Provide the (x, y) coordinate of the cell's center where the given text is located.  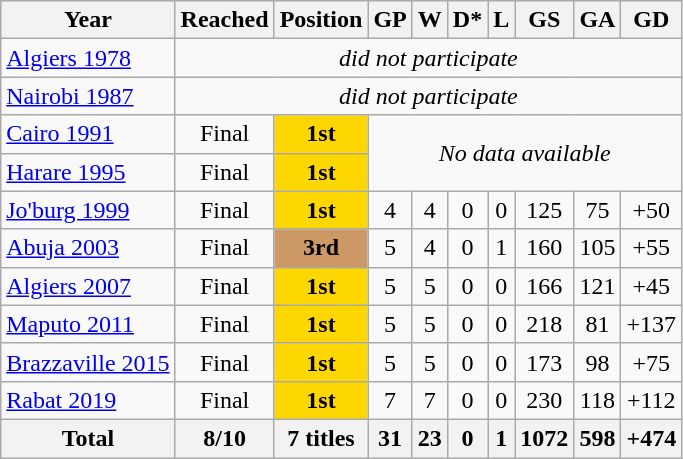
Jo'burg 1999 (88, 210)
Harare 1995 (88, 172)
+50 (652, 210)
Rabat 2019 (88, 400)
125 (544, 210)
230 (544, 400)
Nairobi 1987 (88, 96)
Cairo 1991 (88, 134)
Position (321, 20)
GP (390, 20)
+55 (652, 248)
75 (598, 210)
GS (544, 20)
GA (598, 20)
121 (598, 286)
Reached (224, 20)
8/10 (224, 438)
No data available (525, 153)
105 (598, 248)
218 (544, 324)
160 (544, 248)
3rd (321, 248)
173 (544, 362)
Total (88, 438)
+112 (652, 400)
Year (88, 20)
98 (598, 362)
598 (598, 438)
Algiers 2007 (88, 286)
+474 (652, 438)
7 titles (321, 438)
23 (430, 438)
+75 (652, 362)
31 (390, 438)
81 (598, 324)
118 (598, 400)
D* (467, 20)
L (502, 20)
1072 (544, 438)
Brazzaville 2015 (88, 362)
Algiers 1978 (88, 58)
+45 (652, 286)
Maputo 2011 (88, 324)
Abuja 2003 (88, 248)
W (430, 20)
GD (652, 20)
+137 (652, 324)
166 (544, 286)
